Determine the (x, y) coordinate at the center of the cell enclosing the given text.  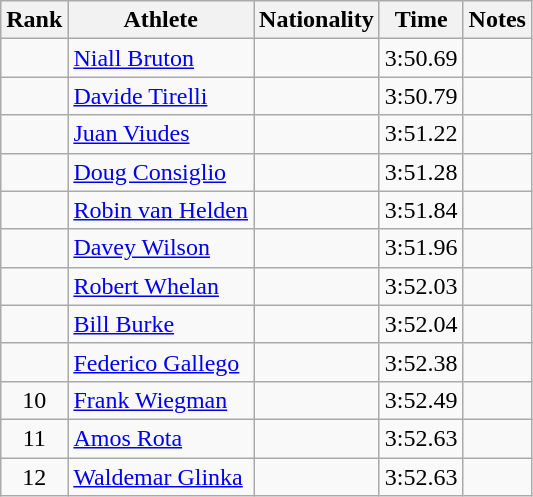
Rank (34, 20)
3:51.22 (421, 134)
Robert Whelan (161, 286)
Time (421, 20)
Robin van Helden (161, 210)
3:52.49 (421, 400)
Federico Gallego (161, 362)
Doug Consiglio (161, 172)
Athlete (161, 20)
Waldemar Glinka (161, 477)
3:51.96 (421, 248)
Frank Wiegman (161, 400)
Amos Rota (161, 438)
3:51.28 (421, 172)
Niall Bruton (161, 58)
Notes (497, 20)
3:51.84 (421, 210)
3:50.79 (421, 96)
Davey Wilson (161, 248)
Juan Viudes (161, 134)
3:52.04 (421, 324)
3:50.69 (421, 58)
11 (34, 438)
Bill Burke (161, 324)
3:52.38 (421, 362)
3:52.03 (421, 286)
Nationality (317, 20)
Davide Tirelli (161, 96)
10 (34, 400)
12 (34, 477)
